Return the [X, Y] coordinate for the center point of the cell that contains the specified text.  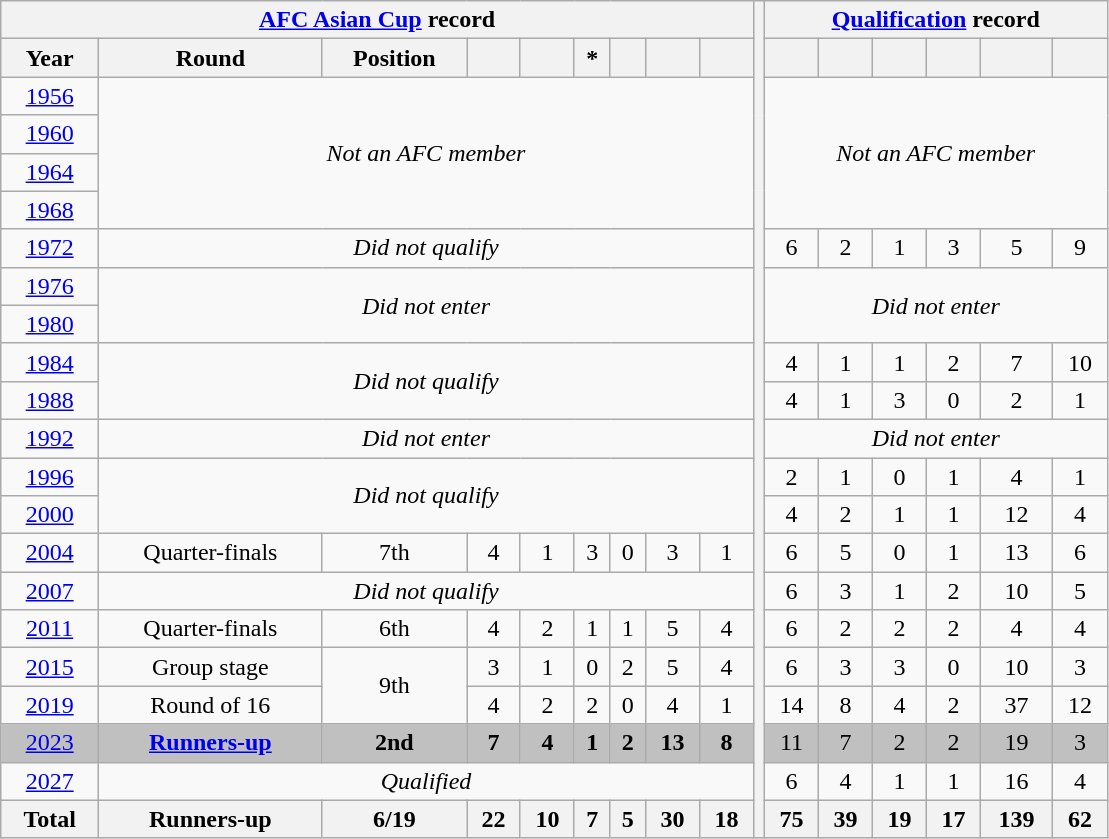
1976 [50, 286]
22 [493, 819]
Position [394, 58]
14 [791, 705]
62 [1080, 819]
Year [50, 58]
2019 [50, 705]
1996 [50, 477]
7th [394, 553]
2027 [50, 781]
1972 [50, 248]
2015 [50, 667]
1980 [50, 324]
1968 [50, 210]
Group stage [211, 667]
1992 [50, 438]
1960 [50, 134]
Round of 16 [211, 705]
9th [394, 686]
30 [672, 819]
39 [845, 819]
1964 [50, 172]
Qualified [426, 781]
1956 [50, 96]
2004 [50, 553]
139 [1016, 819]
37 [1016, 705]
2nd [394, 743]
Qualification record [936, 20]
* [592, 58]
75 [791, 819]
6/19 [394, 819]
9 [1080, 248]
2000 [50, 515]
1984 [50, 362]
Total [50, 819]
16 [1016, 781]
17 [953, 819]
2011 [50, 629]
2023 [50, 743]
AFC Asian Cup record [378, 20]
18 [726, 819]
Round [211, 58]
6th [394, 629]
1988 [50, 400]
2007 [50, 591]
11 [791, 743]
